Pinpoint the cell where the given text exists, returning its [x, y] midpoint coordinate. 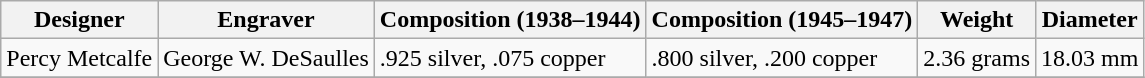
.925 silver, .075 copper [510, 58]
Percy Metcalfe [80, 58]
George W. DeSaulles [266, 58]
Designer [80, 20]
Diameter [1090, 20]
Engraver [266, 20]
Composition (1938–1944) [510, 20]
2.36 grams [977, 58]
Weight [977, 20]
18.03 mm [1090, 58]
.800 silver, .200 copper [782, 58]
Composition (1945–1947) [782, 20]
